Pinpoint the cell where the given text exists, returning its (x, y) midpoint coordinate. 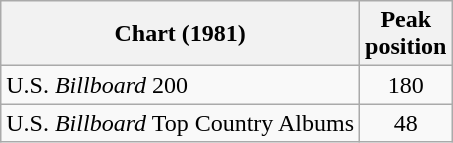
Peakposition (406, 34)
180 (406, 85)
48 (406, 123)
Chart (1981) (180, 34)
U.S. Billboard Top Country Albums (180, 123)
U.S. Billboard 200 (180, 85)
